Pinpoint the cell where the given text exists, returning its [X, Y] midpoint coordinate. 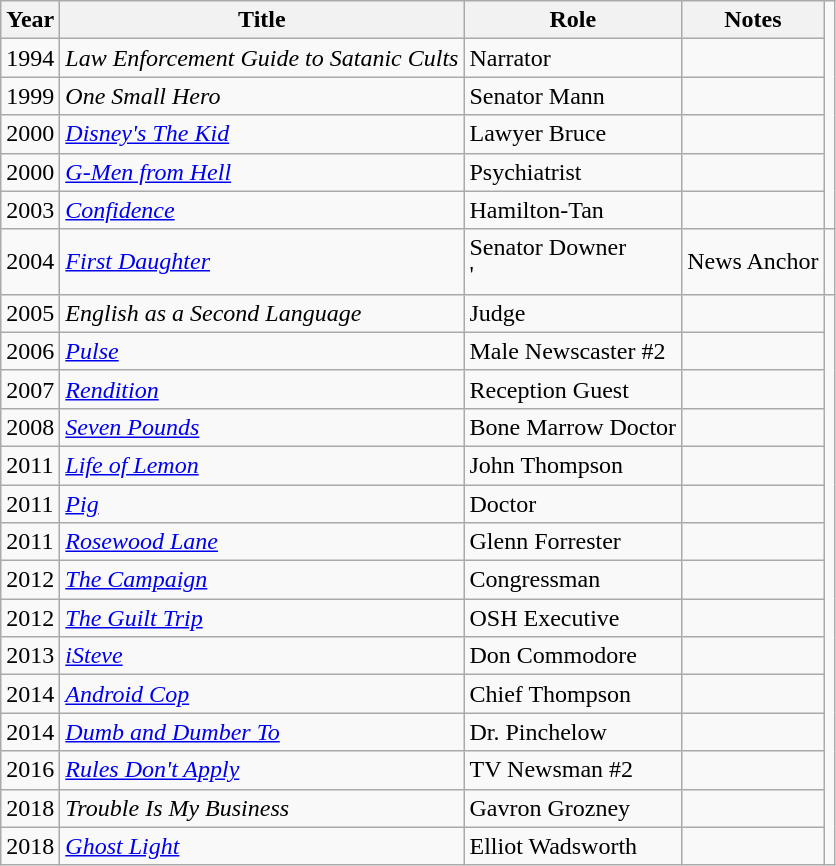
Trouble Is My Business [262, 808]
Year [30, 20]
Bone Marrow Doctor [573, 427]
Law Enforcement Guide to Satanic Cults [262, 58]
Don Commodore [573, 656]
Rendition [262, 389]
Senator Mann [573, 96]
2007 [30, 389]
2005 [30, 313]
Pig [262, 503]
Chief Thompson [573, 694]
OSH Executive [573, 618]
Ghost Light [262, 846]
Dr. Pinchelow [573, 732]
2004 [30, 262]
Seven Pounds [262, 427]
1999 [30, 96]
Male Newscaster #2 [573, 351]
2013 [30, 656]
The Campaign [262, 580]
Elliot Wadsworth [573, 846]
1994 [30, 58]
English as a Second Language [262, 313]
News Anchor [753, 262]
Gavron Grozney [573, 808]
2003 [30, 210]
Psychiatrist [573, 172]
Title [262, 20]
Narrator [573, 58]
Reception Guest [573, 389]
G-Men from Hell [262, 172]
Judge [573, 313]
The Guilt Trip [262, 618]
John Thompson [573, 465]
Rules Don't Apply [262, 770]
TV Newsman #2 [573, 770]
Congressman [573, 580]
2006 [30, 351]
Senator Downer' [573, 262]
Android Cop [262, 694]
iSteve [262, 656]
First Daughter [262, 262]
Confidence [262, 210]
Hamilton-Tan [573, 210]
Dumb and Dumber To [262, 732]
Rosewood Lane [262, 542]
Disney's The Kid [262, 134]
2008 [30, 427]
Role [573, 20]
One Small Hero [262, 96]
Life of Lemon [262, 465]
Notes [753, 20]
2016 [30, 770]
Glenn Forrester [573, 542]
Doctor [573, 503]
Lawyer Bruce [573, 134]
Pulse [262, 351]
